Return (x, y) of the center of cell containing provided text 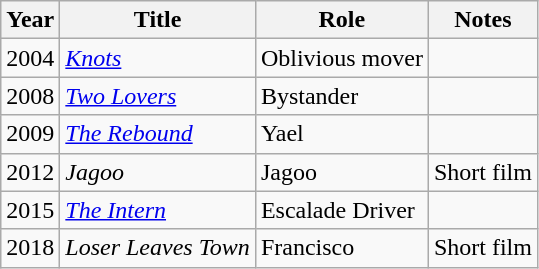
Loser Leaves Town (158, 248)
Title (158, 20)
Notes (482, 20)
Role (342, 20)
Oblivious mover (342, 58)
2018 (30, 248)
2008 (30, 96)
2004 (30, 58)
Bystander (342, 96)
Knots (158, 58)
2015 (30, 210)
2009 (30, 134)
Francisco (342, 248)
Escalade Driver (342, 210)
Two Lovers (158, 96)
Yael (342, 134)
2012 (30, 172)
Year (30, 20)
The Rebound (158, 134)
The Intern (158, 210)
